From the cell containing the given text, extract its center point as [x, y] coordinate. 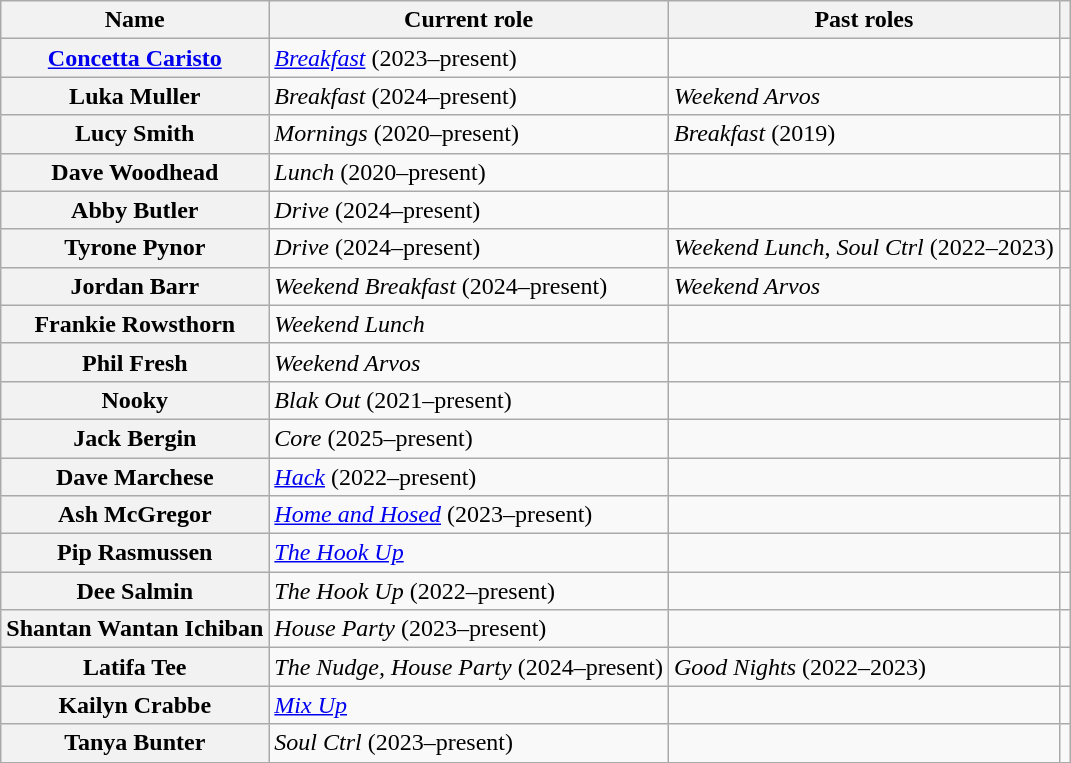
Abby Butler [135, 210]
Phil Fresh [135, 362]
Tyrone Pynor [135, 248]
Jordan Barr [135, 286]
Dee Salmin [135, 591]
Frankie Rowsthorn [135, 324]
Mix Up [469, 705]
Good Nights (2022–2023) [864, 667]
Shantan Wantan Ichiban [135, 629]
Dave Marchese [135, 477]
Lunch (2020–present) [469, 172]
Breakfast (2023–present) [469, 58]
Dave Woodhead [135, 172]
The Hook Up (2022–present) [469, 591]
Current role [469, 20]
The Hook Up [469, 553]
House Party (2023–present) [469, 629]
Pip Rasmussen [135, 553]
Weekend Breakfast (2024–present) [469, 286]
Core (2025–present) [469, 438]
Nooky [135, 400]
Luka Muller [135, 96]
Lucy Smith [135, 134]
Jack Bergin [135, 438]
The Nudge, House Party (2024–present) [469, 667]
Tanya Bunter [135, 743]
Blak Out (2021–present) [469, 400]
Weekend Lunch, Soul Ctrl (2022–2023) [864, 248]
Ash McGregor [135, 515]
Past roles [864, 20]
Kailyn Crabbe [135, 705]
Concetta Caristo [135, 58]
Hack (2022–present) [469, 477]
Home and Hosed (2023–present) [469, 515]
Soul Ctrl (2023–present) [469, 743]
Breakfast (2019) [864, 134]
Breakfast (2024–present) [469, 96]
Latifa Tee [135, 667]
Weekend Lunch [469, 324]
Name [135, 20]
Mornings (2020–present) [469, 134]
